Determine the (x, y) coordinate at the center of the cell enclosing the given text.  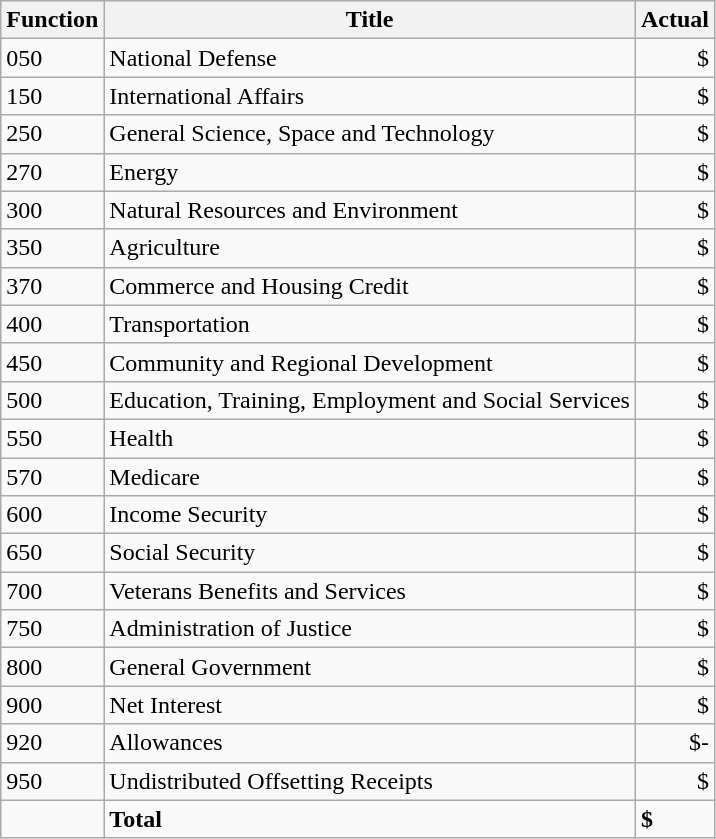
Agriculture (370, 248)
550 (52, 438)
570 (52, 477)
Title (370, 20)
920 (52, 743)
Natural Resources and Environment (370, 210)
750 (52, 629)
Veterans Benefits and Services (370, 591)
Transportation (370, 324)
Income Security (370, 515)
Commerce and Housing Credit (370, 286)
General Science, Space and Technology (370, 134)
Health (370, 438)
Function (52, 20)
600 (52, 515)
International Affairs (370, 96)
Energy (370, 172)
500 (52, 400)
900 (52, 705)
Net Interest (370, 705)
150 (52, 96)
800 (52, 667)
Social Security (370, 553)
General Government (370, 667)
Community and Regional Development (370, 362)
Education, Training, Employment and Social Services (370, 400)
300 (52, 210)
400 (52, 324)
700 (52, 591)
450 (52, 362)
270 (52, 172)
National Defense (370, 58)
650 (52, 553)
Undistributed Offsetting Receipts (370, 781)
350 (52, 248)
Allowances (370, 743)
$- (674, 743)
Medicare (370, 477)
Total (370, 819)
Administration of Justice (370, 629)
250 (52, 134)
370 (52, 286)
050 (52, 58)
Actual (674, 20)
950 (52, 781)
